Output the [x, y] coordinate of the center of the cell containing the given text.  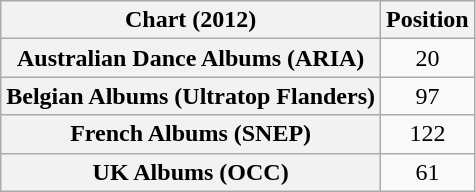
Position [428, 20]
Chart (2012) [191, 20]
UK Albums (OCC) [191, 172]
122 [428, 134]
Australian Dance Albums (ARIA) [191, 58]
Belgian Albums (Ultratop Flanders) [191, 96]
French Albums (SNEP) [191, 134]
61 [428, 172]
20 [428, 58]
97 [428, 96]
